Provide the [X, Y] coordinate of the cell's center where the given text is located.  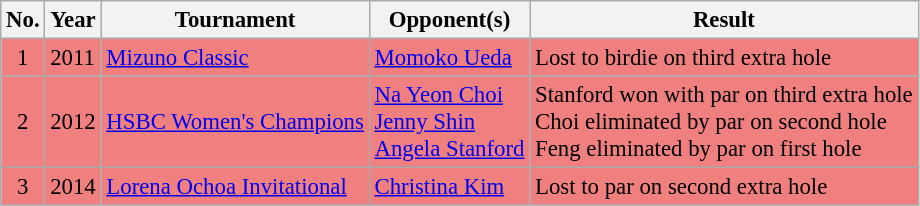
1 [23, 58]
No. [23, 20]
2012 [73, 122]
Result [724, 20]
Tournament [235, 20]
Christina Kim [450, 187]
Lost to birdie on third extra hole [724, 58]
Opponent(s) [450, 20]
Momoko Ueda [450, 58]
3 [23, 187]
Lorena Ochoa Invitational [235, 187]
Mizuno Classic [235, 58]
Stanford won with par on third extra holeChoi eliminated by par on second holeFeng eliminated by par on first hole [724, 122]
Na Yeon Choi Jenny Shin Angela Stanford [450, 122]
2011 [73, 58]
HSBC Women's Champions [235, 122]
Year [73, 20]
Lost to par on second extra hole [724, 187]
2 [23, 122]
2014 [73, 187]
